For the text-containing cell, return its midpoint in (X, Y) coordinate format. 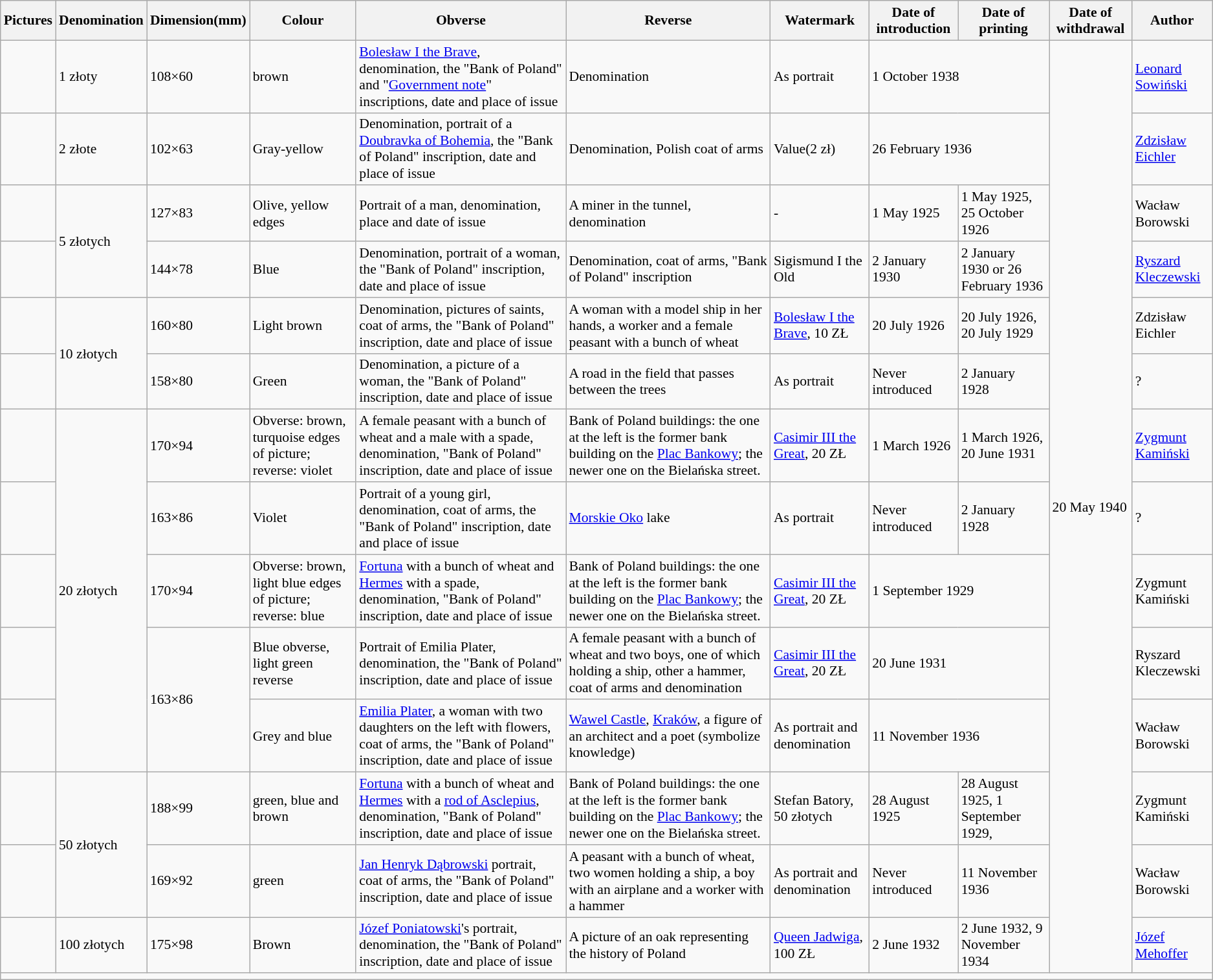
Denomination, pictures of saints, coat of arms, the "Bank of Poland" inscription, date and place of issue (461, 326)
Value(2 zł) (820, 149)
20 July 1926 (913, 326)
Obverse (461, 21)
160×80 (198, 326)
1 September 1929 (959, 591)
brown (303, 76)
green, blue and brown (303, 809)
100 złotych (101, 946)
Fortuna with a bunch of wheat and Hermes with a rod of Asclepius, denomination, "Bank of Poland" inscription, date and place of issue (461, 809)
20 May 1940 (1091, 506)
Obverse: brown, light blue edges of picture; reverse: blue (303, 591)
Brown (303, 946)
28 August 1925 (913, 809)
Blue (303, 269)
20 złotych (101, 591)
Bolesław I the Brave, 10 ZŁ (820, 326)
158×80 (198, 382)
Date of printing (1004, 21)
A peasant with a bunch of wheat, two women holding a ship, a boy with an airplane and a worker with a hammer (668, 881)
Grey and blue (303, 736)
Wawel Castle, Kraków, a figure of an architect and a poet (symbolize knowledge) (668, 736)
LeonardSowiński (1172, 76)
127×83 (198, 213)
50 złotych (101, 845)
A female peasant with a bunch of wheat and two boys, one of which holding a ship, other a hammer, coat of arms and denomination (668, 663)
1 October 1938 (959, 76)
20 June 1931 (959, 663)
Date of introduction (913, 21)
Gray-yellow (303, 149)
Stefan Batory, 50 złotych (820, 809)
10 złotych (101, 353)
1 March 1926 (913, 446)
Denomination, portrait of a woman, the "Bank of Poland" inscription, date and place of issue (461, 269)
175×98 (198, 946)
Reverse (668, 21)
2 złote (101, 149)
A woman with a model ship in her hands, a worker and a female peasant with a bunch of wheat (668, 326)
A picture of an oak representing the history of Poland (668, 946)
Violet (303, 518)
A road in the field that passes between the trees (668, 382)
Józef Mehoffer (1172, 946)
Bolesław I the Brave, denomination, the "Bank of Poland" and "Government note" inscriptions, date and place of issue (461, 76)
102×63 (198, 149)
Jan Henryk Dąbrowski portrait, coat of arms, the "Bank of Poland" inscription, date and place of issue (461, 881)
Colour (303, 21)
Queen Jadwiga, 100 ZŁ (820, 946)
Portrait of a young girl, denomination, coat of arms, the "Bank of Poland" inscription, date and place of issue (461, 518)
2 January 1930 (913, 269)
28 August 1925, 1 September 1929, (1004, 809)
20 July 1926, 20 July 1929 (1004, 326)
1 March 1926, 20 June 1931 (1004, 446)
Denomination, coat of arms, "Bank of Poland" inscription (668, 269)
169×92 (198, 881)
Author (1172, 21)
Watermark (820, 21)
Denomination, Polish coat of arms (668, 149)
A female peasant with a bunch of wheat and a male with a spade, denomination, "Bank of Poland" inscription, date and place of issue (461, 446)
Blue obverse, light green reverse (303, 663)
Portrait of a man, denomination, place and date of issue (461, 213)
Józef Poniatowski's portrait, denomination, the "Bank of Poland" inscription, date and place of issue (461, 946)
1 złoty (101, 76)
Sigismund I the Old (820, 269)
2 January 1930 or 26 February 1936 (1004, 269)
Green (303, 382)
Light brown (303, 326)
1 May 1925, 25 October 1926 (1004, 213)
188×99 (198, 809)
Emilia Plater, a woman with two daughters on the left with flowers, coat of arms, the "Bank of Poland" inscription, date and place of issue (461, 736)
108×60 (198, 76)
Denomination, a picture of a woman, the "Bank of Poland" inscription, date and place of issue (461, 382)
Dimension(mm) (198, 21)
26 February 1936 (959, 149)
Pictures (28, 21)
Fortuna with a bunch of wheat and Hermes with a spade, denomination, "Bank of Poland" inscription, date and place of issue (461, 591)
A miner in the tunnel, denomination (668, 213)
2 June 1932, 9 November 1934 (1004, 946)
Morskie Oko lake (668, 518)
- (820, 213)
green (303, 881)
Olive, yellow edges (303, 213)
5 złotych (101, 242)
Denomination, portrait of a Doubravka of Bohemia, the "Bank of Poland" inscription, date and place of issue (461, 149)
Obverse: brown, turquoise edges of picture; reverse: violet (303, 446)
Date of withdrawal (1091, 21)
1 May 1925 (913, 213)
2 June 1932 (913, 946)
Portrait of Emilia Plater, denomination, the "Bank of Poland" inscription, date and place of issue (461, 663)
144×78 (198, 269)
